Identify which cell holds the provided text, then report its [x, y] central coordinate. 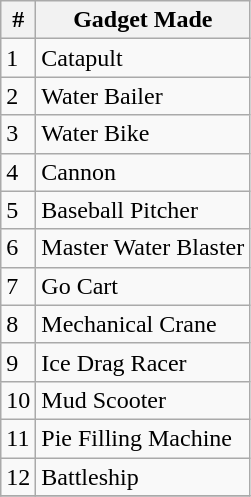
Water Bike [143, 134]
Gadget Made [143, 20]
2 [18, 96]
Pie Filling Machine [143, 438]
Catapult [143, 58]
5 [18, 210]
Water Bailer [143, 96]
12 [18, 477]
# [18, 20]
Mud Scooter [143, 400]
Master Water Blaster [143, 248]
3 [18, 134]
Baseball Pitcher [143, 210]
8 [18, 324]
Go Cart [143, 286]
10 [18, 400]
9 [18, 362]
1 [18, 58]
7 [18, 286]
11 [18, 438]
Cannon [143, 172]
Ice Drag Racer [143, 362]
6 [18, 248]
4 [18, 172]
Battleship [143, 477]
Mechanical Crane [143, 324]
